Search for the cell housing the specified text and yield its (X, Y) center coordinate. 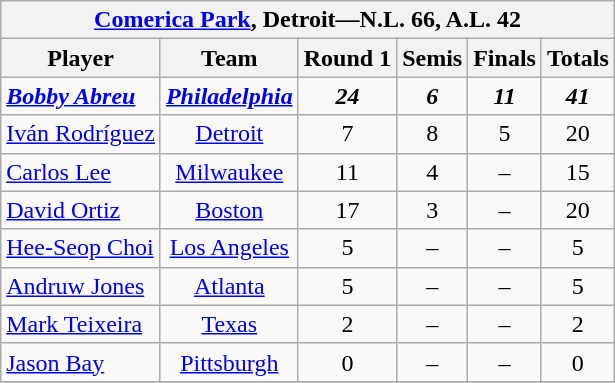
Pittsburgh (229, 362)
Los Angeles (229, 248)
Iván Rodríguez (81, 134)
Team (229, 58)
Carlos Lee (81, 172)
17 (347, 210)
Player (81, 58)
Atlanta (229, 286)
Round 1 (347, 58)
15 (578, 172)
Texas (229, 324)
Hee-Seop Choi (81, 248)
Andruw Jones (81, 286)
4 (432, 172)
41 (578, 96)
Detroit (229, 134)
Comerica Park, Detroit—N.L. 66, A.L. 42 (308, 20)
Philadelphia (229, 96)
3 (432, 210)
7 (347, 134)
Semis (432, 58)
Totals (578, 58)
David Ortiz (81, 210)
8 (432, 134)
Mark Teixeira (81, 324)
Milwaukee (229, 172)
Bobby Abreu (81, 96)
Finals (505, 58)
24 (347, 96)
Jason Bay (81, 362)
Boston (229, 210)
6 (432, 96)
